Capture the cell that displays the provided text and extract its (X, Y) central coordinate. 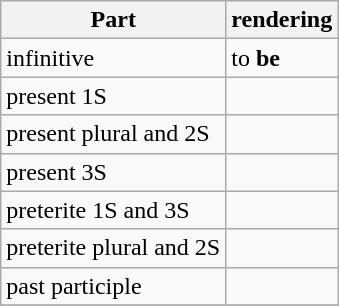
past participle (114, 286)
rendering (282, 20)
present 1S (114, 96)
present plural and 2S (114, 134)
present 3S (114, 172)
infinitive (114, 58)
to be (282, 58)
Part (114, 20)
preterite 1S and 3S (114, 210)
preterite plural and 2S (114, 248)
